Return the [X, Y] coordinate for the center point of the cell that contains the specified text.  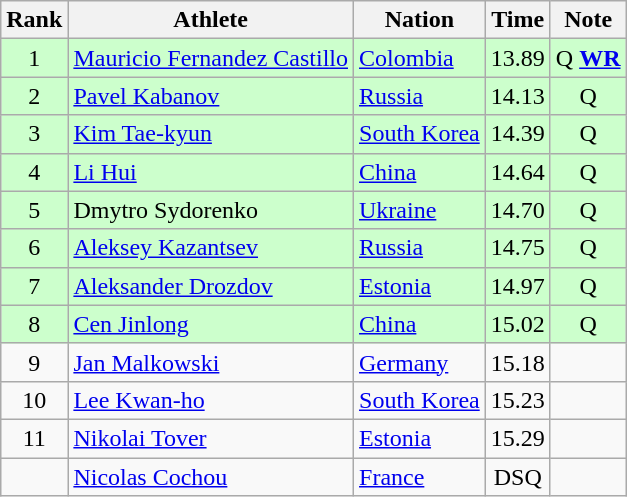
Q WR [588, 58]
Ukraine [420, 210]
14.70 [518, 210]
Aleksander Drozdov [211, 286]
Pavel Kabanov [211, 96]
13.89 [518, 58]
Rank [34, 20]
Cen Jinlong [211, 324]
15.23 [518, 400]
11 [34, 438]
Mauricio Fernandez Castillo [211, 58]
15.02 [518, 324]
Aleksey Kazantsev [211, 248]
Kim Tae-kyun [211, 134]
6 [34, 248]
2 [34, 96]
3 [34, 134]
Nation [420, 20]
14.13 [518, 96]
7 [34, 286]
9 [34, 362]
8 [34, 324]
Dmytro Sydorenko [211, 210]
14.39 [518, 134]
Time [518, 20]
1 [34, 58]
Germany [420, 362]
Lee Kwan-ho [211, 400]
Jan Malkowski [211, 362]
5 [34, 210]
Athlete [211, 20]
Colombia [420, 58]
DSQ [518, 477]
4 [34, 172]
Nikolai Tover [211, 438]
Note [588, 20]
15.18 [518, 362]
14.64 [518, 172]
Nicolas Cochou [211, 477]
15.29 [518, 438]
14.75 [518, 248]
France [420, 477]
Li Hui [211, 172]
10 [34, 400]
14.97 [518, 286]
